Find where the given text appears and provide that cell's center as (X, Y) coordinate. 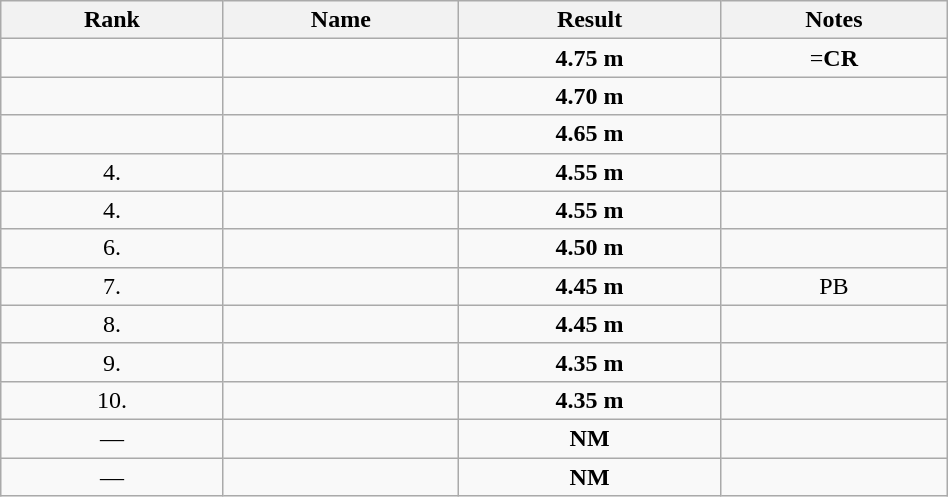
Result (590, 20)
4.70 m (590, 96)
=CR (834, 58)
Rank (112, 20)
6. (112, 248)
10. (112, 400)
7. (112, 286)
4.75 m (590, 58)
PB (834, 286)
9. (112, 362)
8. (112, 324)
4.65 m (590, 134)
Name (340, 20)
Notes (834, 20)
4.50 m (590, 248)
